Return (X, Y) of the center of cell containing provided text 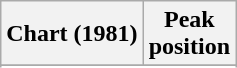
Peakposition (189, 34)
Chart (1981) (72, 34)
